Search for the cell housing the specified text and yield its [X, Y] center coordinate. 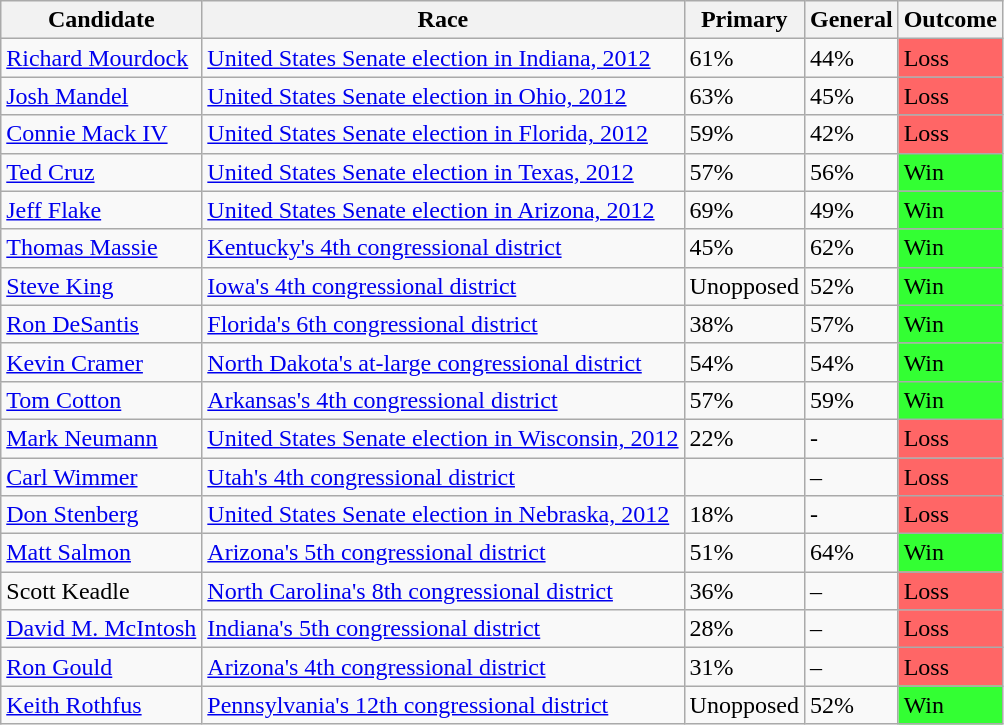
Connie Mack IV [102, 134]
David M. McIntosh [102, 629]
Carl Wimmer [102, 477]
Jeff Flake [102, 210]
Iowa's 4th congressional district [443, 286]
64% [851, 553]
Primary [744, 20]
49% [851, 210]
Indiana's 5th congressional district [443, 629]
Arkansas's 4th congressional district [443, 400]
Matt Salmon [102, 553]
Scott Keadle [102, 591]
Richard Mourdock [102, 58]
Tom Cotton [102, 400]
63% [744, 96]
Ron DeSantis [102, 324]
United States Senate election in Arizona, 2012 [443, 210]
United States Senate election in Ohio, 2012 [443, 96]
North Carolina's 8th congressional district [443, 591]
22% [744, 438]
United States Senate election in Florida, 2012 [443, 134]
31% [744, 667]
44% [851, 58]
North Dakota's at-large congressional district [443, 362]
Don Stenberg [102, 515]
United States Senate election in Indiana, 2012 [443, 58]
Mark Neumann [102, 438]
Pennsylvania's 12th congressional district [443, 705]
General [851, 20]
Arizona's 5th congressional district [443, 553]
Arizona's 4th congressional district [443, 667]
Josh Mandel [102, 96]
Race [443, 20]
United States Senate election in Nebraska, 2012 [443, 515]
61% [744, 58]
Candidate [102, 20]
42% [851, 134]
Ted Cruz [102, 172]
Steve King [102, 286]
51% [744, 553]
38% [744, 324]
United States Senate election in Texas, 2012 [443, 172]
69% [744, 210]
Kentucky's 4th congressional district [443, 248]
56% [851, 172]
Kevin Cramer [102, 362]
Keith Rothfus [102, 705]
Thomas Massie [102, 248]
Outcome [950, 20]
Florida's 6th congressional district [443, 324]
Ron Gould [102, 667]
United States Senate election in Wisconsin, 2012 [443, 438]
36% [744, 591]
18% [744, 515]
Utah's 4th congressional district [443, 477]
62% [851, 248]
28% [744, 629]
